Output the [X, Y] coordinate of the center of the cell containing the given text.  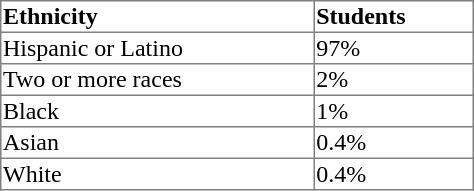
97% [394, 48]
Students [394, 17]
2% [394, 80]
Ethnicity [158, 17]
White [158, 174]
Two or more races [158, 80]
1% [394, 111]
Asian [158, 143]
Hispanic or Latino [158, 48]
Black [158, 111]
